Provide the (x, y) coordinate of the cell's center where the given text is located.  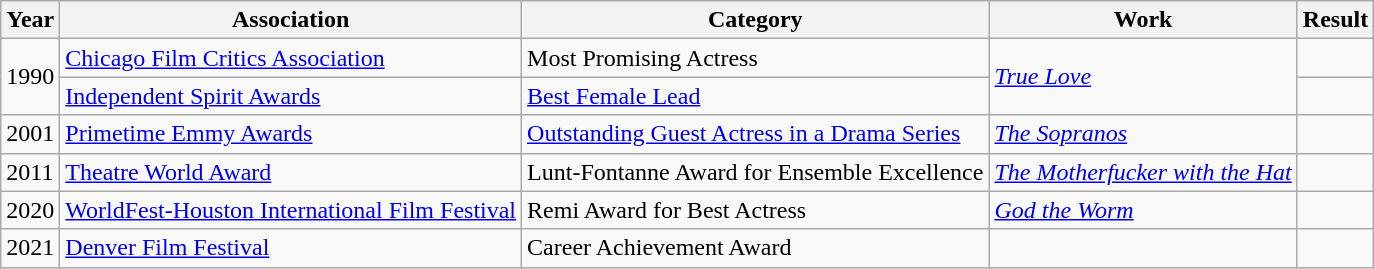
Denver Film Festival (291, 248)
True Love (1143, 77)
Primetime Emmy Awards (291, 134)
Best Female Lead (756, 96)
Outstanding Guest Actress in a Drama Series (756, 134)
Year (30, 20)
Lunt-Fontanne Award for Ensemble Excellence (756, 172)
Association (291, 20)
1990 (30, 77)
Most Promising Actress (756, 58)
Independent Spirit Awards (291, 96)
God the Worm (1143, 210)
Remi Award for Best Actress (756, 210)
2011 (30, 172)
2001 (30, 134)
Theatre World Award (291, 172)
WorldFest-Houston International Film Festival (291, 210)
Result (1335, 20)
The Sopranos (1143, 134)
Category (756, 20)
Work (1143, 20)
2020 (30, 210)
The Motherfucker with the Hat (1143, 172)
Chicago Film Critics Association (291, 58)
Career Achievement Award (756, 248)
2021 (30, 248)
